Detect which cell encompasses the target text, then output its [X, Y] center coordinate. 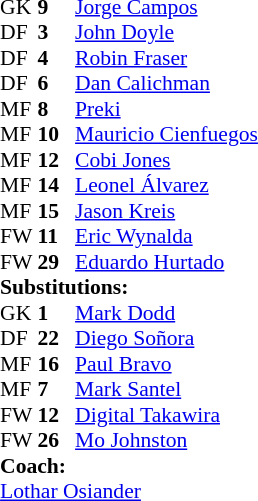
Mark Santel [166, 389]
John Doyle [166, 33]
29 [57, 262]
Cobi Jones [166, 160]
4 [57, 58]
Eric Wynalda [166, 237]
Mauricio Cienfuegos [166, 135]
GK [19, 313]
11 [57, 237]
Leonel Álvarez [166, 185]
Digital Takawira [166, 415]
Mark Dodd [166, 313]
Coach: [129, 466]
Mo Johnston [166, 441]
Diego Soñora [166, 339]
Paul Bravo [166, 364]
26 [57, 441]
Preki [166, 109]
14 [57, 185]
15 [57, 211]
Dan Calichman [166, 83]
Substitutions: [129, 287]
6 [57, 83]
Eduardo Hurtado [166, 262]
Robin Fraser [166, 58]
7 [57, 389]
8 [57, 109]
22 [57, 339]
1 [57, 313]
10 [57, 135]
Jason Kreis [166, 211]
3 [57, 33]
16 [57, 364]
